Scan for the cell matching the given text and deliver its [X, Y] coordinate at center. 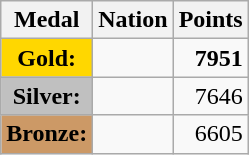
Nation [133, 20]
Medal [47, 20]
Silver: [47, 96]
6605 [210, 134]
7951 [210, 58]
Bronze: [47, 134]
Gold: [47, 58]
7646 [210, 96]
Points [210, 20]
